Pinpoint the cell where the given text exists, returning its (X, Y) midpoint coordinate. 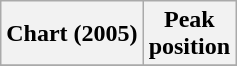
Peakposition (189, 34)
Chart (2005) (72, 34)
